Output the (x, y) coordinate of the center of the cell containing the given text.  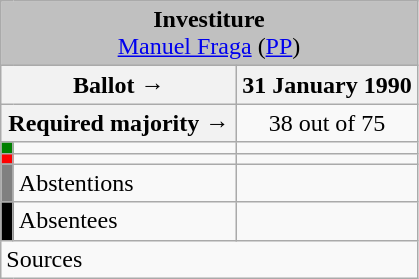
Required majority → (119, 123)
31 January 1990 (327, 85)
Abstentions (125, 183)
Absentees (125, 221)
Ballot → (119, 85)
38 out of 75 (327, 123)
InvestitureManuel Fraga (PP) (209, 34)
Sources (209, 259)
